Detect which cell encompasses the target text, then output its (X, Y) center coordinate. 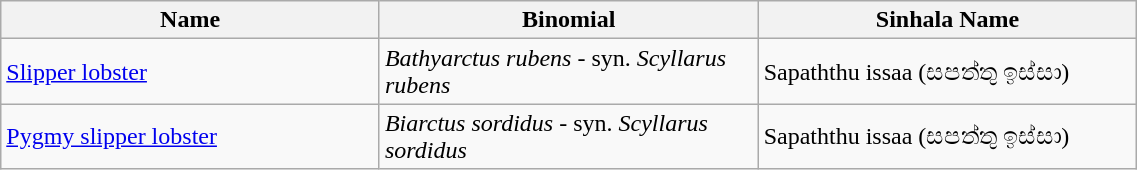
Pygmy slipper lobster (190, 136)
Slipper lobster (190, 72)
Biarctus sordidus - syn. Scyllarus sordidus (568, 136)
Sinhala Name (948, 20)
Bathyarctus rubens - syn. Scyllarus rubens (568, 72)
Binomial (568, 20)
Name (190, 20)
